Find where the given text appears and provide that cell's center as (x, y) coordinate. 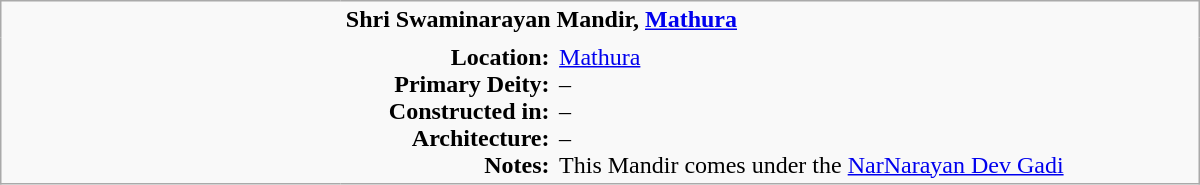
Shri Swaminarayan Mandir, Mathura (770, 20)
Mathura – – – This Mandir comes under the NarNarayan Dev Gadi (876, 110)
Location:Primary Deity:Constructed in:Architecture:Notes: (448, 110)
